Find where the given text appears and provide that cell's center as (x, y) coordinate. 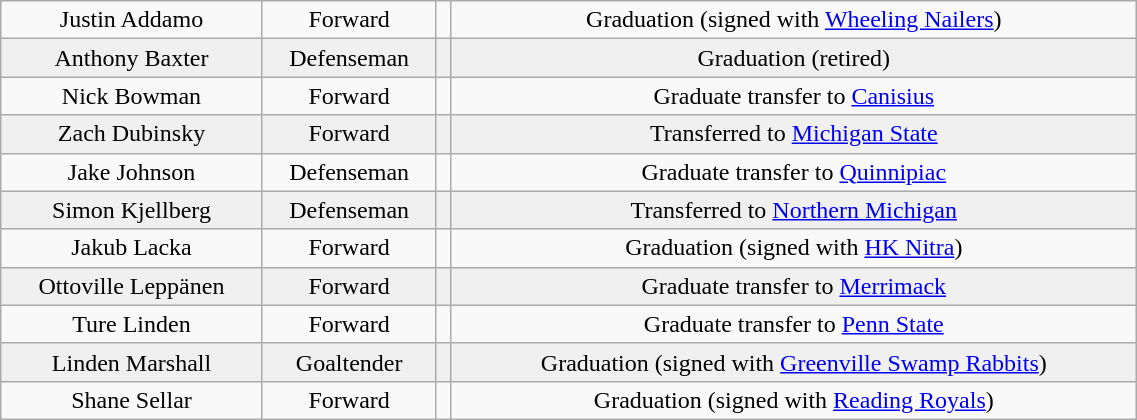
Simon Kjellberg (132, 210)
Jakub Lacka (132, 248)
Justin Addamo (132, 20)
Graduation (signed with Reading Royals) (794, 400)
Goaltender (349, 362)
Jake Johnson (132, 172)
Graduate transfer to Merrimack (794, 286)
Zach Dubinsky (132, 134)
Graduation (retired) (794, 58)
Graduation (signed with Greenville Swamp Rabbits) (794, 362)
Linden Marshall (132, 362)
Transferred to Michigan State (794, 134)
Graduate transfer to Quinnipiac (794, 172)
Ottoville Leppänen (132, 286)
Shane Sellar (132, 400)
Anthony Baxter (132, 58)
Graduate transfer to Canisius (794, 96)
Transferred to Northern Michigan (794, 210)
Nick Bowman (132, 96)
Graduation (signed with Wheeling Nailers) (794, 20)
Graduation (signed with HK Nitra) (794, 248)
Graduate transfer to Penn State (794, 324)
Ture Linden (132, 324)
